Pinpoint the cell where the given text exists, returning its [x, y] midpoint coordinate. 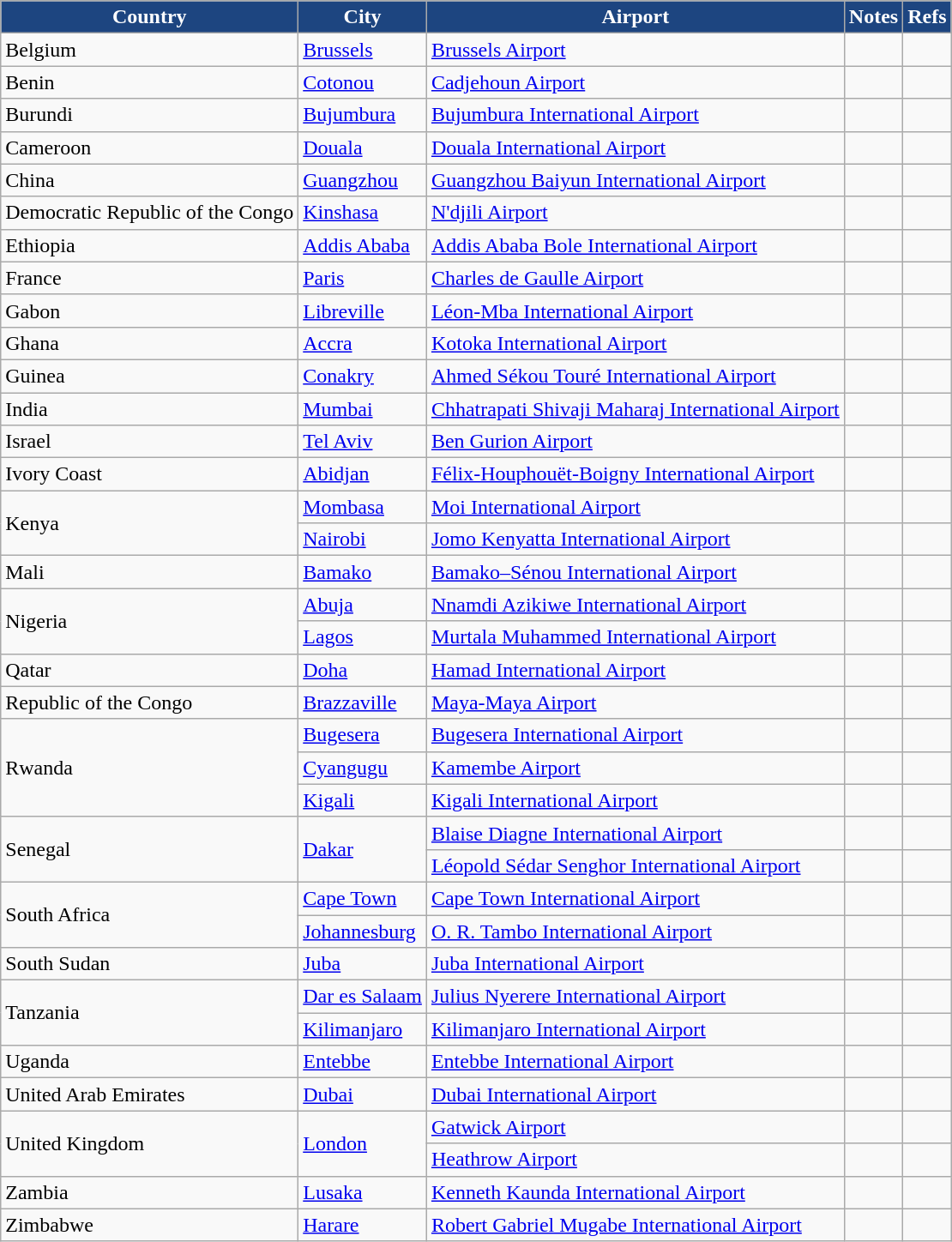
Harare [363, 1225]
Murtala Muhammed International Airport [635, 637]
Abuja [363, 605]
Charles de Gaulle Airport [635, 278]
Senegal [149, 849]
Guangzhou [363, 180]
Guinea [149, 376]
Juba International Airport [635, 964]
Jomo Kenyatta International Airport [635, 540]
Brussels [363, 50]
Robert Gabriel Mugabe International Airport [635, 1225]
Airport [635, 17]
Republic of the Congo [149, 702]
Douala International Airport [635, 148]
United Kingdom [149, 1143]
Kamembe Airport [635, 768]
O. R. Tambo International Airport [635, 931]
Nigeria [149, 621]
Kilimanjaro [363, 1029]
Dar es Salaam [363, 997]
Chhatrapati Shivaji Maharaj International Airport [635, 409]
City [363, 17]
Gabon [149, 310]
Kinshasa [363, 213]
Guangzhou Baiyun International Airport [635, 180]
Tel Aviv [363, 442]
France [149, 278]
Heathrow Airport [635, 1160]
Cape Town [363, 898]
Julius Nyerere International Airport [635, 997]
Bugesera International Airport [635, 735]
Kigali International Airport [635, 800]
Addis Ababa [363, 245]
Ahmed Sékou Touré International Airport [635, 376]
Cadjehoun Airport [635, 82]
Doha [363, 670]
Country [149, 17]
Bamako–Sénou International Airport [635, 572]
London [363, 1143]
Mombasa [363, 507]
South Sudan [149, 964]
Ghana [149, 343]
Ethiopia [149, 245]
India [149, 409]
Refs [927, 17]
Zimbabwe [149, 1225]
Abidjan [363, 474]
Tanzania [149, 1013]
Dubai International Airport [635, 1094]
Kilimanjaro International Airport [635, 1029]
Léopold Sédar Senghor International Airport [635, 865]
Blaise Diagne International Airport [635, 833]
Nairobi [363, 540]
Rwanda [149, 768]
Israel [149, 442]
Juba [363, 964]
Cameroon [149, 148]
Ivory Coast [149, 474]
Gatwick Airport [635, 1127]
Uganda [149, 1062]
Entebbe International Airport [635, 1062]
Bugesera [363, 735]
Dakar [363, 849]
Burundi [149, 115]
Kigali [363, 800]
Maya-Maya Airport [635, 702]
Nnamdi Azikiwe International Airport [635, 605]
Ben Gurion Airport [635, 442]
Addis Ababa Bole International Airport [635, 245]
Belgium [149, 50]
Libreville [363, 310]
Bujumbura International Airport [635, 115]
Mumbai [363, 409]
Hamad International Airport [635, 670]
N'djili Airport [635, 213]
Bujumbura [363, 115]
Douala [363, 148]
Kotoka International Airport [635, 343]
South Africa [149, 914]
China [149, 180]
Cotonou [363, 82]
Moi International Airport [635, 507]
United Arab Emirates [149, 1094]
Accra [363, 343]
Léon-Mba International Airport [635, 310]
Félix-Houphouët-Boigny International Airport [635, 474]
Bamako [363, 572]
Entebbe [363, 1062]
Zambia [149, 1192]
Democratic Republic of the Congo [149, 213]
Paris [363, 278]
Cape Town International Airport [635, 898]
Conakry [363, 376]
Kenneth Kaunda International Airport [635, 1192]
Kenya [149, 523]
Notes [873, 17]
Lusaka [363, 1192]
Brazzaville [363, 702]
Brussels Airport [635, 50]
Johannesburg [363, 931]
Mali [149, 572]
Lagos [363, 637]
Dubai [363, 1094]
Benin [149, 82]
Cyangugu [363, 768]
Qatar [149, 670]
